For the text-containing cell, return its midpoint in (x, y) coordinate format. 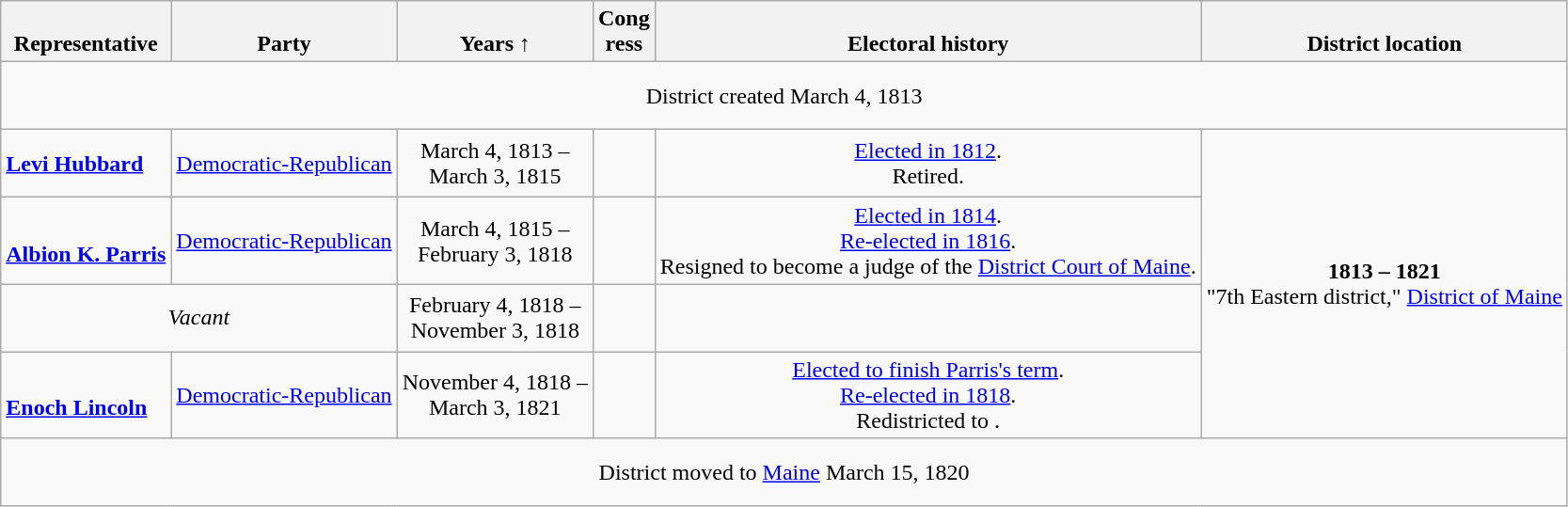
Elected to finish Parris's term.Re-elected in 1818.Redistricted to . (927, 395)
District moved to Maine March 15, 1820 (784, 472)
March 4, 1813 –March 3, 1815 (495, 164)
Congress (624, 32)
District created March 4, 1813 (784, 96)
March 4, 1815 –February 3, 1818 (495, 241)
Electoral history (927, 32)
1813 – 1821"7th Eastern district," District of Maine (1385, 284)
Albion K. Parris (87, 241)
Elected in 1812.Retired. (927, 164)
Vacant (199, 318)
Levi Hubbard (87, 164)
Enoch Lincoln (87, 395)
Elected in 1814.Re-elected in 1816.Resigned to become a judge of the District Court of Maine. (927, 241)
Representative (87, 32)
February 4, 1818 –November 3, 1818 (495, 318)
Years ↑ (495, 32)
November 4, 1818 –March 3, 1821 (495, 395)
Party (284, 32)
District location (1385, 32)
